Provide the (X, Y) coordinate of the cell's center where the given text is located.  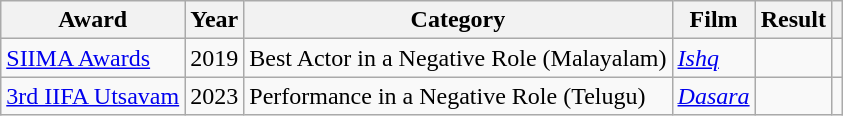
Best Actor in a Negative Role (Malayalam) (458, 58)
Performance in a Negative Role (Telugu) (458, 96)
Result (793, 20)
Year (214, 20)
2019 (214, 58)
2023 (214, 96)
Award (93, 20)
3rd IIFA Utsavam (93, 96)
Dasara (714, 96)
SIIMA Awards (93, 58)
Ishq (714, 58)
Film (714, 20)
Category (458, 20)
